Return the [X, Y] coordinate for the center point of the cell that contains the specified text.  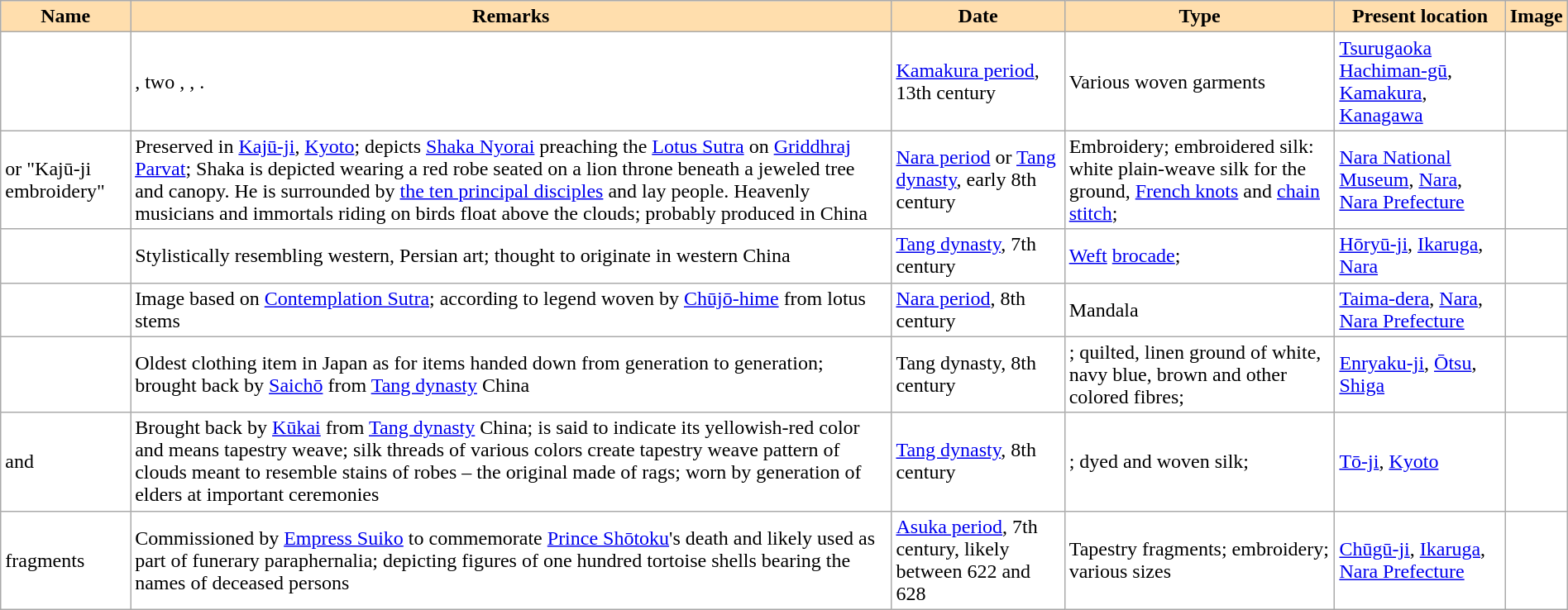
or "Kajū-ji embroidery" [66, 180]
Image [1537, 17]
Tang dynasty, 7th century [978, 256]
Name [66, 17]
; quilted, linen ground of white, navy blue, brown and other colored fibres; [1199, 374]
Stylistically resembling western, Persian art; thought to originate in western China [511, 256]
Asuka period, 7th century, likely between 622 and 628 [978, 560]
Tapestry fragments; embroidery; various sizes [1199, 560]
Type [1199, 17]
Taima-dera, Nara, Nara Prefecture [1420, 309]
fragments [66, 560]
Hōryū-ji, Ikaruga, Nara [1420, 256]
Remarks [511, 17]
Date [978, 17]
Tō-ji, Kyoto [1420, 461]
and [66, 461]
Mandala [1199, 309]
Chūgū-ji, Ikaruga, Nara Prefecture [1420, 560]
Tsurugaoka Hachiman-gū, Kamakura, Kanagawa [1420, 81]
Oldest clothing item in Japan as for items handed down from generation to generation; brought back by Saichō from Tang dynasty China [511, 374]
, two , , . [511, 81]
Weft brocade; [1199, 256]
Nara National Museum, Nara, Nara Prefecture [1420, 180]
Nara period or Tang dynasty, early 8th century [978, 180]
Nara period, 8th century [978, 309]
Enryaku-ji, Ōtsu, Shiga [1420, 374]
Kamakura period, 13th century [978, 81]
Embroidery; embroidered silk: white plain-weave silk for the ground, French knots and chain stitch; [1199, 180]
Various woven garments [1199, 81]
; dyed and woven silk; [1199, 461]
Present location [1420, 17]
Image based on Contemplation Sutra; according to legend woven by Chūjō-hime from lotus stems [511, 309]
